Scan for the cell matching the given text and deliver its [X, Y] coordinate at center. 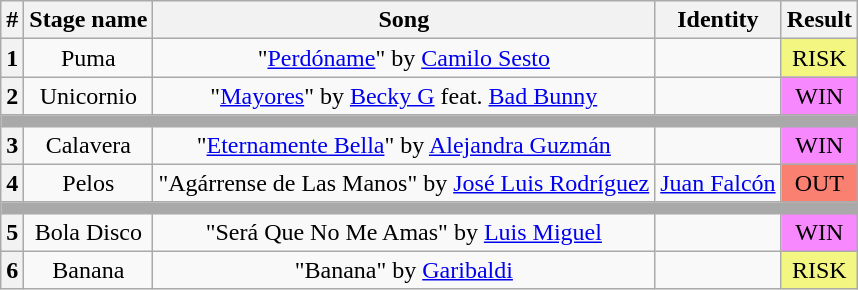
6 [12, 270]
"Agárrense de Las Manos" by José Luis Rodríguez [404, 183]
Stage name [88, 20]
Song [404, 20]
Calavera [88, 145]
"Mayores" by Becky G feat. Bad Bunny [404, 96]
Juan Falcón [718, 183]
Unicornio [88, 96]
2 [12, 96]
"Banana" by Garibaldi [404, 270]
Banana [88, 270]
"Perdóname" by Camilo Sesto [404, 58]
Puma [88, 58]
Identity [718, 20]
# [12, 20]
Bola Disco [88, 232]
"Eternamente Bella" by Alejandra Guzmán [404, 145]
"Será Que No Me Amas" by Luis Miguel [404, 232]
1 [12, 58]
OUT [819, 183]
5 [12, 232]
Pelos [88, 183]
3 [12, 145]
Result [819, 20]
4 [12, 183]
